Extract the [x, y] coordinate from the center of the cell holding the provided text.  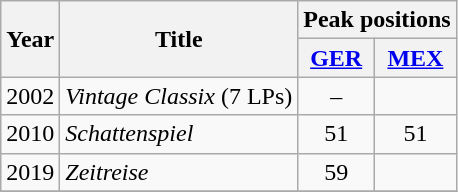
GER [336, 58]
Title [179, 39]
– [336, 96]
2002 [30, 96]
Year [30, 39]
59 [336, 172]
Schattenspiel [179, 134]
Zeitreise [179, 172]
MEX [416, 58]
2010 [30, 134]
Peak positions [377, 20]
Vintage Classix (7 LPs) [179, 96]
2019 [30, 172]
